Locate the cell with the specified text and output its (X, Y) center coordinate. 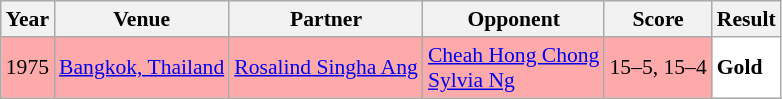
Year (28, 19)
Venue (142, 19)
1975 (28, 68)
Result (746, 19)
Score (658, 19)
Gold (746, 68)
Cheah Hong Chong Sylvia Ng (514, 68)
15–5, 15–4 (658, 68)
Rosalind Singha Ang (326, 68)
Partner (326, 19)
Bangkok, Thailand (142, 68)
Opponent (514, 19)
